Locate the cell with the specified text and output its (X, Y) center coordinate. 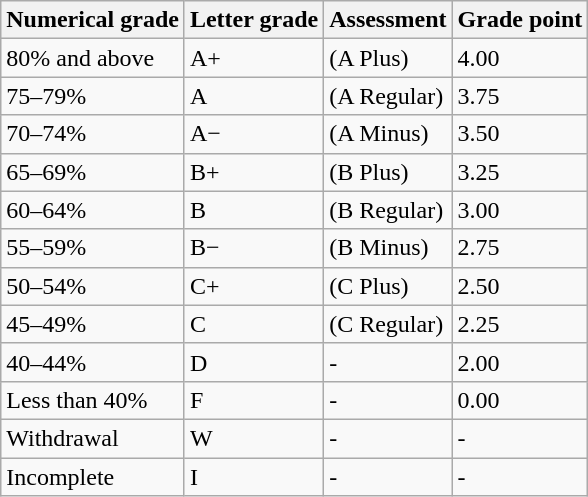
(A Regular) (388, 96)
A (254, 96)
3.75 (520, 96)
(B Minus) (388, 248)
3.50 (520, 134)
Incomplete (93, 477)
A+ (254, 58)
(C Regular) (388, 324)
2.25 (520, 324)
60–64% (93, 210)
2.00 (520, 362)
B (254, 210)
50–54% (93, 286)
I (254, 477)
Assessment (388, 20)
Numerical grade (93, 20)
4.00 (520, 58)
(A Minus) (388, 134)
A− (254, 134)
80% and above (93, 58)
(B Regular) (388, 210)
3.25 (520, 172)
(B Plus) (388, 172)
70–74% (93, 134)
Withdrawal (93, 438)
40–44% (93, 362)
D (254, 362)
2.75 (520, 248)
55–59% (93, 248)
C (254, 324)
(C Plus) (388, 286)
2.50 (520, 286)
75–79% (93, 96)
0.00 (520, 400)
(A Plus) (388, 58)
65–69% (93, 172)
45–49% (93, 324)
W (254, 438)
C+ (254, 286)
B+ (254, 172)
Less than 40% (93, 400)
F (254, 400)
B− (254, 248)
Letter grade (254, 20)
Grade point (520, 20)
3.00 (520, 210)
